Return (x, y) of the center of cell containing provided text 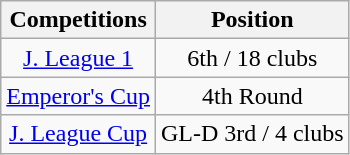
Position (252, 20)
J. League 1 (78, 58)
6th / 18 clubs (252, 58)
J. League Cup (78, 134)
Emperor's Cup (78, 96)
GL-D 3rd / 4 clubs (252, 134)
Competitions (78, 20)
4th Round (252, 96)
